Capture the cell that displays the provided text and extract its (X, Y) central coordinate. 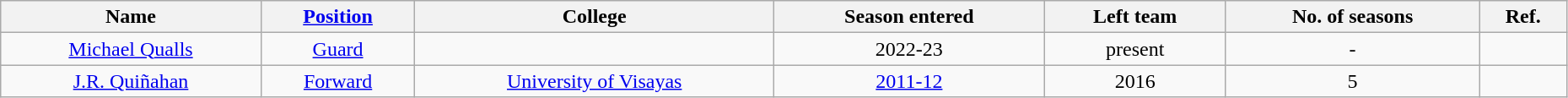
- (1353, 49)
Michael Qualls (132, 49)
5 (1353, 81)
J.R. Quiñahan (132, 81)
College (595, 17)
Left team (1135, 17)
2011-12 (909, 81)
present (1135, 49)
2016 (1135, 81)
Position (337, 17)
Ref. (1523, 17)
2022-23 (909, 49)
Forward (337, 81)
Name (132, 17)
University of Visayas (595, 81)
Guard (337, 49)
No. of seasons (1353, 17)
Season entered (909, 17)
